Scan for the cell matching the given text and deliver its [X, Y] coordinate at center. 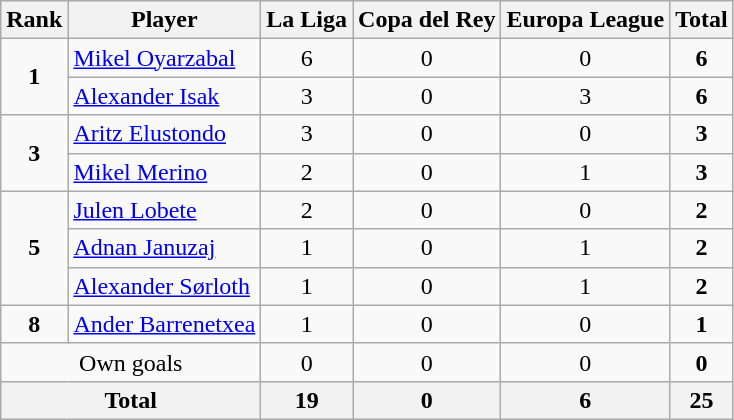
5 [34, 248]
Mikel Merino [164, 172]
Julen Lobete [164, 210]
Own goals [131, 362]
Ander Barrenetxea [164, 324]
Rank [34, 20]
8 [34, 324]
Mikel Oyarzabal [164, 58]
Alexander Sørloth [164, 286]
Copa del Rey [427, 20]
Alexander Isak [164, 96]
Europa League [586, 20]
Aritz Elustondo [164, 134]
25 [702, 400]
La Liga [307, 20]
Adnan Januzaj [164, 248]
19 [307, 400]
Player [164, 20]
